Detect which cell encompasses the target text, then output its [X, Y] center coordinate. 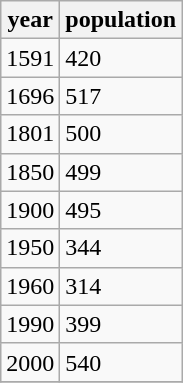
1990 [30, 324]
420 [121, 58]
499 [121, 172]
2000 [30, 362]
540 [121, 362]
517 [121, 96]
population [121, 20]
399 [121, 324]
1950 [30, 248]
year [30, 20]
1900 [30, 210]
495 [121, 210]
1850 [30, 172]
314 [121, 286]
1696 [30, 96]
1960 [30, 286]
500 [121, 134]
344 [121, 248]
1801 [30, 134]
1591 [30, 58]
